Locate the cell with the specified text and output its [X, Y] center coordinate. 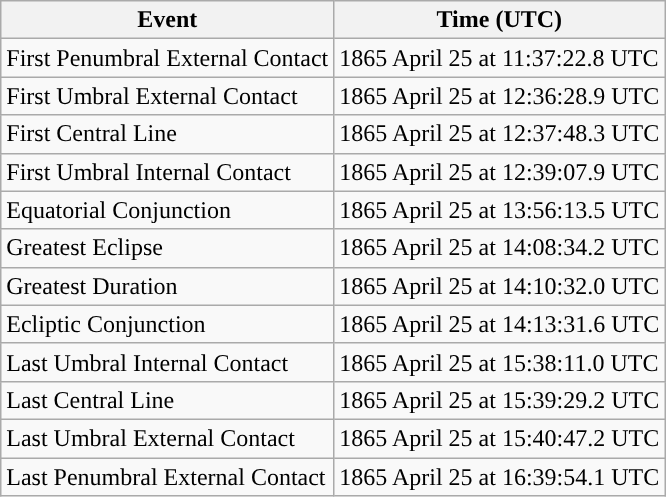
1865 April 25 at 14:13:31.6 UTC [500, 324]
Event [168, 20]
Time (UTC) [500, 20]
1865 April 25 at 16:39:54.1 UTC [500, 477]
1865 April 25 at 14:10:32.0 UTC [500, 286]
Last Penumbral External Contact [168, 477]
1865 April 25 at 15:38:11.0 UTC [500, 362]
1865 April 25 at 12:37:48.3 UTC [500, 134]
First Central Line [168, 134]
First Umbral Internal Contact [168, 172]
1865 April 25 at 15:40:47.2 UTC [500, 438]
Ecliptic Conjunction [168, 324]
Last Central Line [168, 400]
1865 April 25 at 12:36:28.9 UTC [500, 96]
1865 April 25 at 15:39:29.2 UTC [500, 400]
Last Umbral External Contact [168, 438]
1865 April 25 at 12:39:07.9 UTC [500, 172]
1865 April 25 at 14:08:34.2 UTC [500, 248]
1865 April 25 at 13:56:13.5 UTC [500, 210]
Greatest Eclipse [168, 248]
First Penumbral External Contact [168, 58]
1865 April 25 at 11:37:22.8 UTC [500, 58]
Greatest Duration [168, 286]
First Umbral External Contact [168, 96]
Last Umbral Internal Contact [168, 362]
Equatorial Conjunction [168, 210]
